Search for the cell housing the specified text and yield its (x, y) center coordinate. 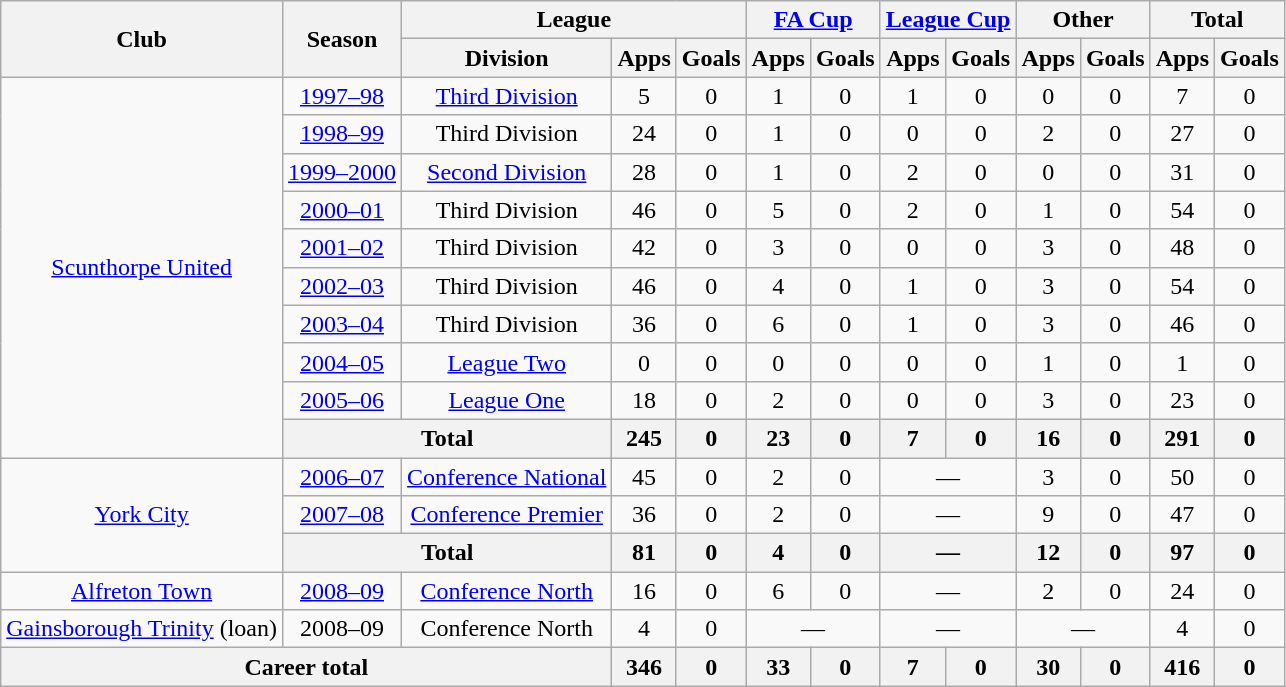
245 (644, 438)
League One (507, 400)
League Two (507, 362)
Division (507, 58)
50 (1182, 477)
FA Cup (813, 20)
2007–08 (342, 515)
45 (644, 477)
League Cup (948, 20)
Other (1083, 20)
33 (778, 667)
Scunthorpe United (142, 268)
2001–02 (342, 248)
Conference National (507, 477)
18 (644, 400)
346 (644, 667)
27 (1182, 134)
Second Division (507, 172)
12 (1048, 553)
97 (1182, 553)
Season (342, 39)
42 (644, 248)
2005–06 (342, 400)
31 (1182, 172)
Gainsborough Trinity (loan) (142, 629)
9 (1048, 515)
48 (1182, 248)
1998–99 (342, 134)
Club (142, 39)
81 (644, 553)
2003–04 (342, 324)
2002–03 (342, 286)
1999–2000 (342, 172)
League (574, 20)
416 (1182, 667)
291 (1182, 438)
2000–01 (342, 210)
York City (142, 515)
30 (1048, 667)
Alfreton Town (142, 591)
2004–05 (342, 362)
28 (644, 172)
Conference Premier (507, 515)
Career total (306, 667)
2006–07 (342, 477)
47 (1182, 515)
1997–98 (342, 96)
